Pinpoint the cell where the given text exists, returning its [X, Y] midpoint coordinate. 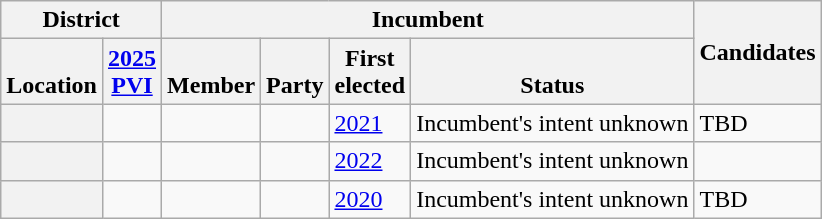
Candidates [758, 52]
Status [552, 72]
Incumbent [428, 20]
District [82, 20]
2021 [370, 123]
2022 [370, 161]
Member [212, 72]
2020 [370, 199]
Firstelected [370, 72]
2025PVI [132, 72]
Location [52, 72]
Party [295, 72]
